Identify which cell holds the provided text, then report its [x, y] central coordinate. 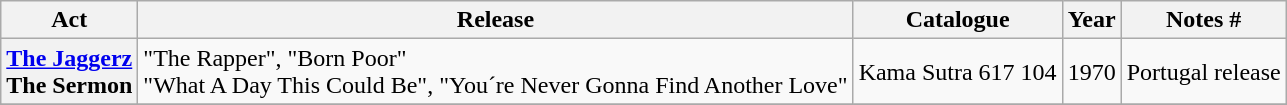
Portugal release [1204, 72]
Kama Sutra 617 104 [958, 72]
"The Rapper", "Born Poor""What A Day This Could Be", "You´re Never Gonna Find Another Love" [496, 72]
Catalogue [958, 20]
Notes # [1204, 20]
1970 [1092, 72]
The JaggerzThe Sermon [70, 72]
Year [1092, 20]
Release [496, 20]
Act [70, 20]
